Return [x, y] of the center of cell containing provided text 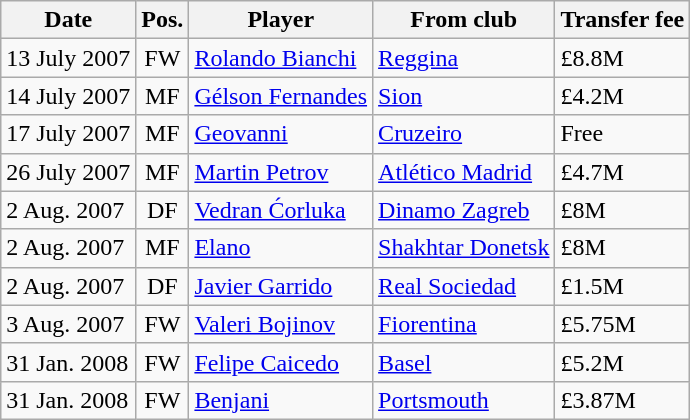
Portsmouth [464, 400]
3 Aug. 2007 [68, 324]
Javier Garrido [281, 286]
Date [68, 20]
Player [281, 20]
Elano [281, 248]
£5.75M [622, 324]
Shakhtar Donetsk [464, 248]
£4.2M [622, 96]
Geovanni [281, 134]
Fiorentina [464, 324]
£5.2M [622, 362]
Martin Petrov [281, 172]
£4.7M [622, 172]
Pos. [162, 20]
From club [464, 20]
Cruzeiro [464, 134]
Basel [464, 362]
14 July 2007 [68, 96]
£1.5M [622, 286]
Transfer fee [622, 20]
£3.87M [622, 400]
Rolando Bianchi [281, 58]
Gélson Fernandes [281, 96]
17 July 2007 [68, 134]
13 July 2007 [68, 58]
Vedran Ćorluka [281, 210]
Dinamo Zagreb [464, 210]
Free [622, 134]
Felipe Caicedo [281, 362]
Benjani [281, 400]
£8.8M [622, 58]
26 July 2007 [68, 172]
Atlético Madrid [464, 172]
Reggina [464, 58]
Real Sociedad [464, 286]
Valeri Bojinov [281, 324]
Sion [464, 96]
